Find where the given text appears and provide that cell's center as (X, Y) coordinate. 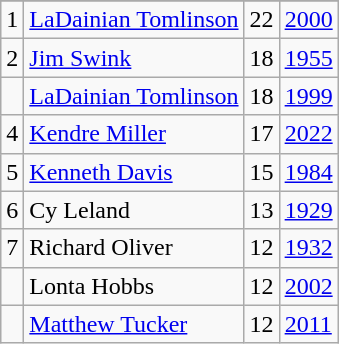
2000 (308, 20)
1984 (308, 172)
Kenneth Davis (134, 172)
1999 (308, 96)
6 (12, 210)
22 (262, 20)
1955 (308, 58)
1932 (308, 248)
15 (262, 172)
Cy Leland (134, 210)
2002 (308, 286)
1929 (308, 210)
5 (12, 172)
2011 (308, 324)
Kendre Miller (134, 134)
Matthew Tucker (134, 324)
4 (12, 134)
13 (262, 210)
Lonta Hobbs (134, 286)
Richard Oliver (134, 248)
2022 (308, 134)
2 (12, 58)
1 (12, 20)
7 (12, 248)
17 (262, 134)
Jim Swink (134, 58)
